Identify which cell holds the provided text, then report its (X, Y) central coordinate. 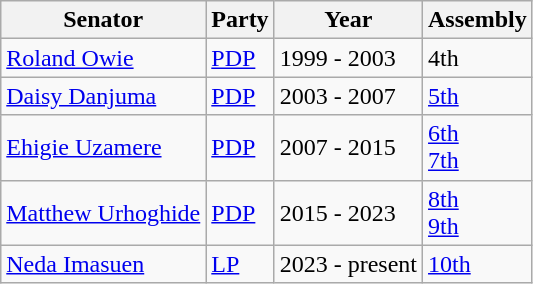
10th (478, 264)
2015 - 2023 (348, 212)
2007 - 2015 (348, 148)
1999 - 2003 (348, 58)
Neda Imasuen (104, 264)
Party (240, 20)
Ehigie Uzamere (104, 148)
LP (240, 264)
Senator (104, 20)
8th9th (478, 212)
5th (478, 96)
Year (348, 20)
2023 - present (348, 264)
Matthew Urhoghide (104, 212)
Assembly (478, 20)
6th7th (478, 148)
4th (478, 58)
Daisy Danjuma (104, 96)
Roland Owie (104, 58)
2003 - 2007 (348, 96)
